Locate the cell with the specified text and output its [x, y] center coordinate. 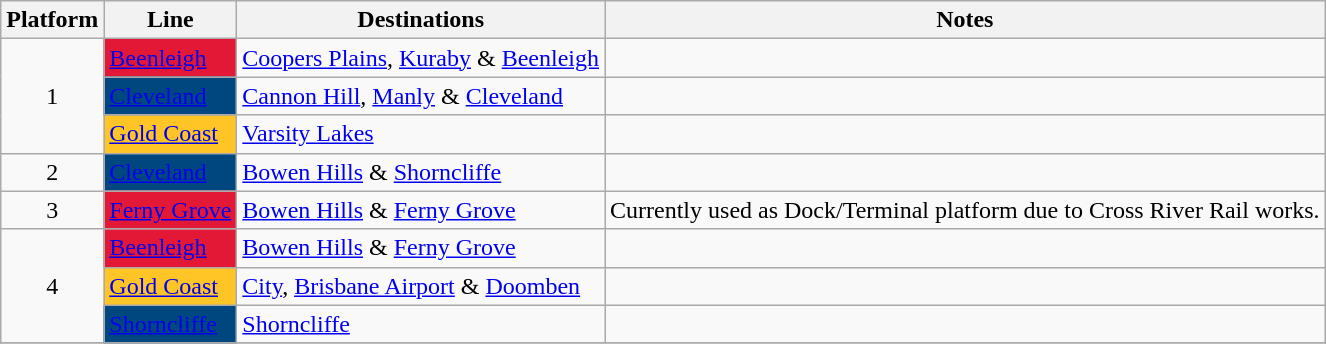
4 [52, 286]
City, Brisbane Airport & Doomben [421, 286]
Cannon Hill, Manly & Cleveland [421, 96]
Bowen Hills & Shorncliffe [421, 172]
Varsity Lakes [421, 134]
2 [52, 172]
3 [52, 210]
Notes [966, 20]
Coopers Plains, Kuraby & Beenleigh [421, 58]
Destinations [421, 20]
Ferny Grove [170, 210]
1 [52, 96]
Line [170, 20]
Platform [52, 20]
Currently used as Dock/Terminal platform due to Cross River Rail works. [966, 210]
